Return (x, y) of the center of cell containing provided text 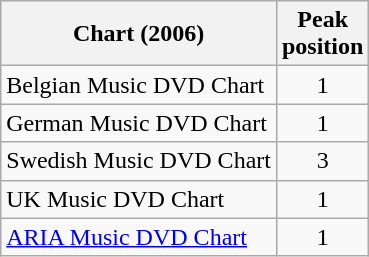
Swedish Music DVD Chart (139, 161)
ARIA Music DVD Chart (139, 237)
UK Music DVD Chart (139, 199)
German Music DVD Chart (139, 123)
3 (322, 161)
Peakposition (322, 34)
Chart (2006) (139, 34)
Belgian Music DVD Chart (139, 85)
